Locate the cell with the specified text and output its [x, y] center coordinate. 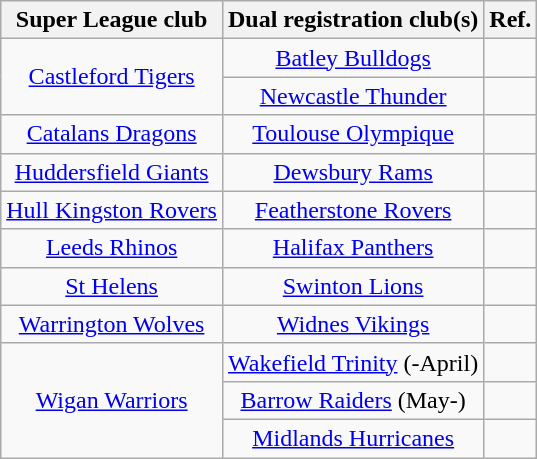
Warrington Wolves [112, 324]
Leeds Rhinos [112, 248]
Huddersfield Giants [112, 172]
Toulouse Olympique [352, 134]
Batley Bulldogs [352, 58]
Midlands Hurricanes [352, 438]
Catalans Dragons [112, 134]
Featherstone Rovers [352, 210]
Swinton Lions [352, 286]
St Helens [112, 286]
Hull Kingston Rovers [112, 210]
Dewsbury Rams [352, 172]
Barrow Raiders (May-) [352, 400]
Dual registration club(s) [352, 20]
Super League club [112, 20]
Widnes Vikings [352, 324]
Ref. [510, 20]
Halifax Panthers [352, 248]
Castleford Tigers [112, 77]
Wigan Warriors [112, 400]
Wakefield Trinity (-April) [352, 362]
Newcastle Thunder [352, 96]
